Determine the (x, y) coordinate at the center of the cell enclosing the given text.  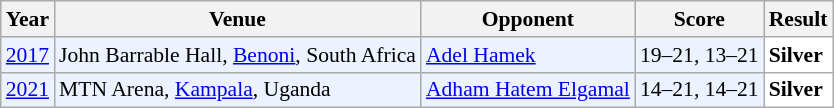
John Barrable Hall, Benoni, South Africa (238, 55)
14–21, 14–21 (700, 90)
2017 (28, 55)
Adham Hatem Elgamal (528, 90)
Adel Hamek (528, 55)
Score (700, 19)
Year (28, 19)
Opponent (528, 19)
19–21, 13–21 (700, 55)
Result (798, 19)
2021 (28, 90)
MTN Arena, Kampala, Uganda (238, 90)
Venue (238, 19)
